Return the (X, Y) coordinate for the center point of the cell that contains the specified text.  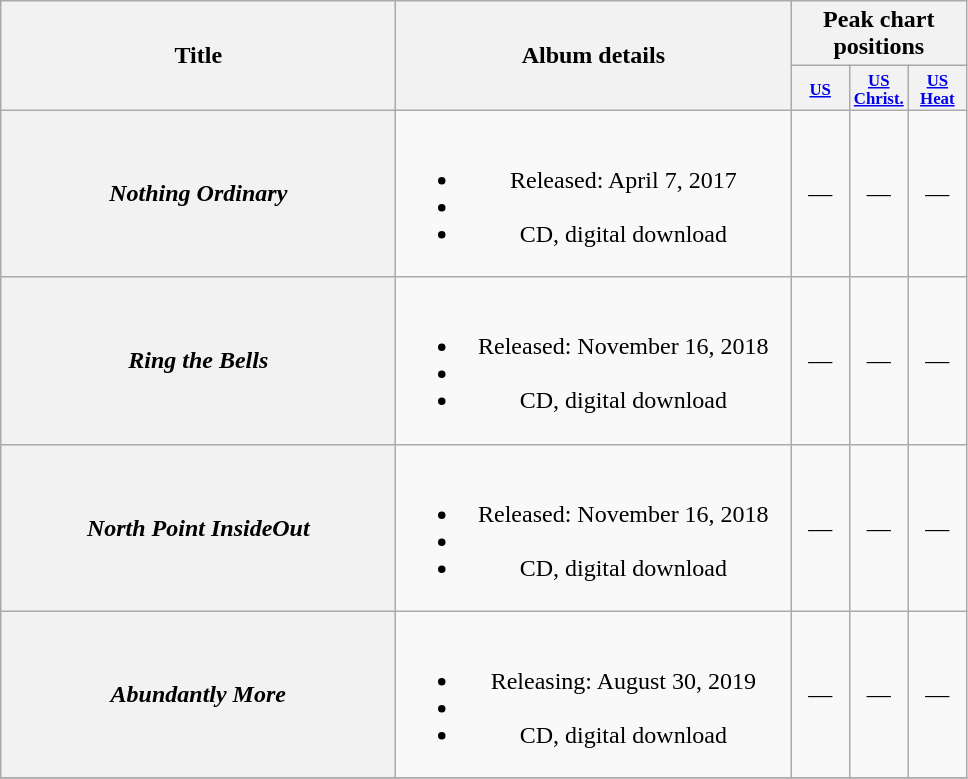
Released: April 7, 2017CD, digital download (594, 194)
Album details (594, 56)
North Point InsideOut (198, 528)
Title (198, 56)
US (820, 88)
Peak chart positions (879, 34)
USHeat (938, 88)
Releasing: August 30, 2019CD, digital download (594, 694)
Ring the Bells (198, 360)
USChrist. (878, 88)
Abundantly More (198, 694)
Nothing Ordinary (198, 194)
